From the cell containing the given text, extract its center point as [x, y] coordinate. 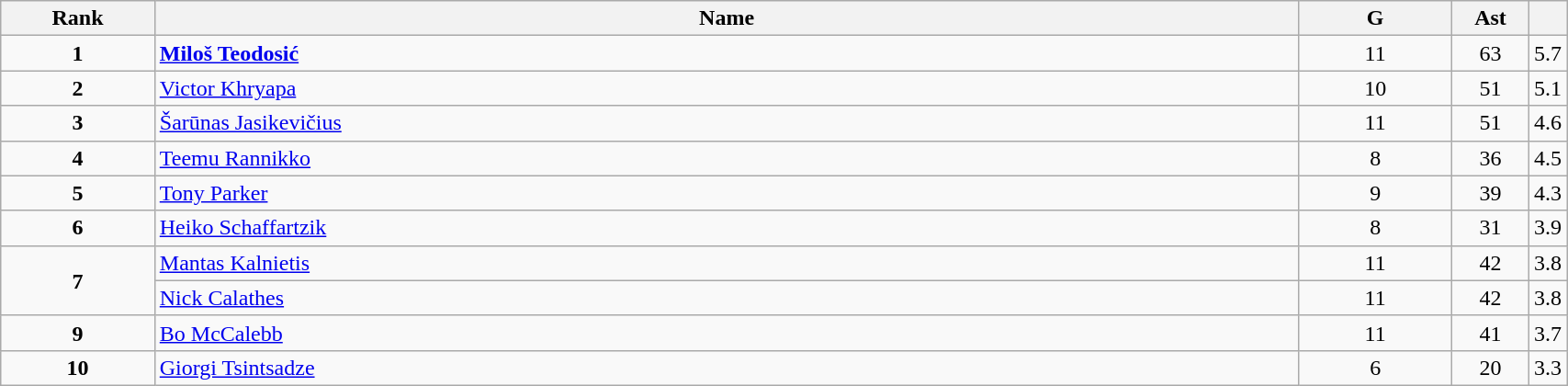
5 [78, 193]
4.3 [1549, 193]
G [1376, 18]
Giorgi Tsintsadze [727, 368]
3.7 [1549, 333]
41 [1490, 333]
Ast [1490, 18]
36 [1490, 158]
4 [78, 158]
5.7 [1549, 53]
Šarūnas Jasikevičius [727, 123]
4.6 [1549, 123]
Rank [78, 18]
3.3 [1549, 368]
2 [78, 88]
3 [78, 123]
1 [78, 53]
3.9 [1549, 228]
Mantas Kalnietis [727, 263]
Tony Parker [727, 193]
39 [1490, 193]
20 [1490, 368]
Victor Khryapa [727, 88]
4.5 [1549, 158]
Name [727, 18]
Miloš Teodosić [727, 53]
5.1 [1549, 88]
Heiko Schaffartzik [727, 228]
31 [1490, 228]
Teemu Rannikko [727, 158]
63 [1490, 53]
Nick Calathes [727, 298]
Bo McCalebb [727, 333]
7 [78, 280]
